From the cell containing the given text, extract its center point as (X, Y) coordinate. 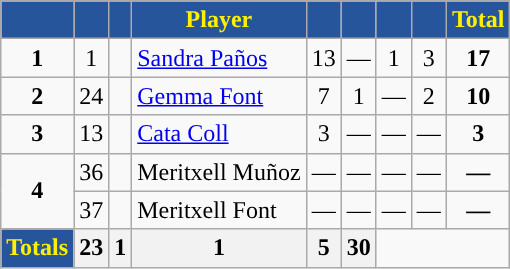
Sandra Paños (219, 58)
Meritxell Muñoz (219, 172)
17 (478, 58)
4 (38, 191)
5 (324, 248)
24 (92, 96)
Total (478, 20)
Gemma Font (219, 96)
10 (478, 96)
37 (92, 210)
7 (324, 96)
Player (219, 20)
Meritxell Font (219, 210)
Totals (38, 248)
30 (358, 248)
36 (92, 172)
Cata Coll (219, 134)
23 (92, 248)
